Determine the (X, Y) coordinate at the center of the cell enclosing the given text.  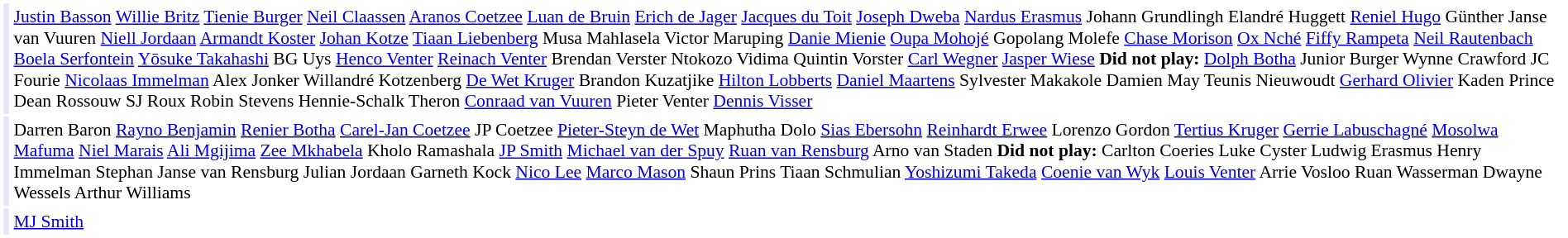
MJ Smith (788, 221)
